For the text-containing cell, return its midpoint in (X, Y) coordinate format. 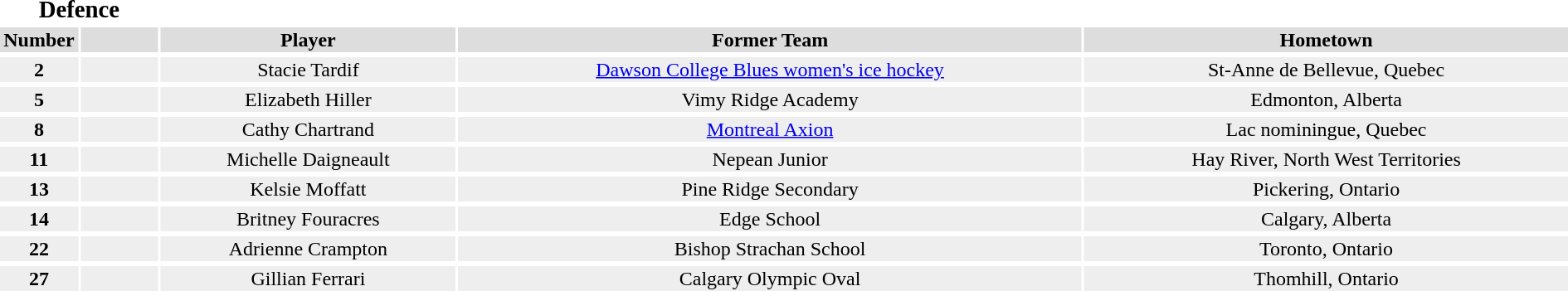
Bishop Strachan School (770, 249)
Hometown (1326, 40)
27 (39, 279)
St-Anne de Bellevue, Quebec (1326, 70)
22 (39, 249)
Montreal Axion (770, 129)
Adrienne Crampton (309, 249)
Thomhill, Ontario (1326, 279)
Nepean Junior (770, 159)
Edmonton, Alberta (1326, 99)
Cathy Chartrand (309, 129)
Kelsie Moffatt (309, 189)
11 (39, 159)
14 (39, 219)
Britney Fouracres (309, 219)
Dawson College Blues women's ice hockey (770, 70)
Number (39, 40)
Vimy Ridge Academy (770, 99)
Former Team (770, 40)
5 (39, 99)
Michelle Daigneault (309, 159)
Toronto, Ontario (1326, 249)
13 (39, 189)
2 (39, 70)
Edge School (770, 219)
Stacie Tardif (309, 70)
Pickering, Ontario (1326, 189)
8 (39, 129)
Player (309, 40)
Lac nominingue, Quebec (1326, 129)
Calgary Olympic Oval (770, 279)
Hay River, North West Territories (1326, 159)
Gillian Ferrari (309, 279)
Pine Ridge Secondary (770, 189)
Elizabeth Hiller (309, 99)
Calgary, Alberta (1326, 219)
